Determine the [x, y] coordinate at the center of the cell enclosing the given text.  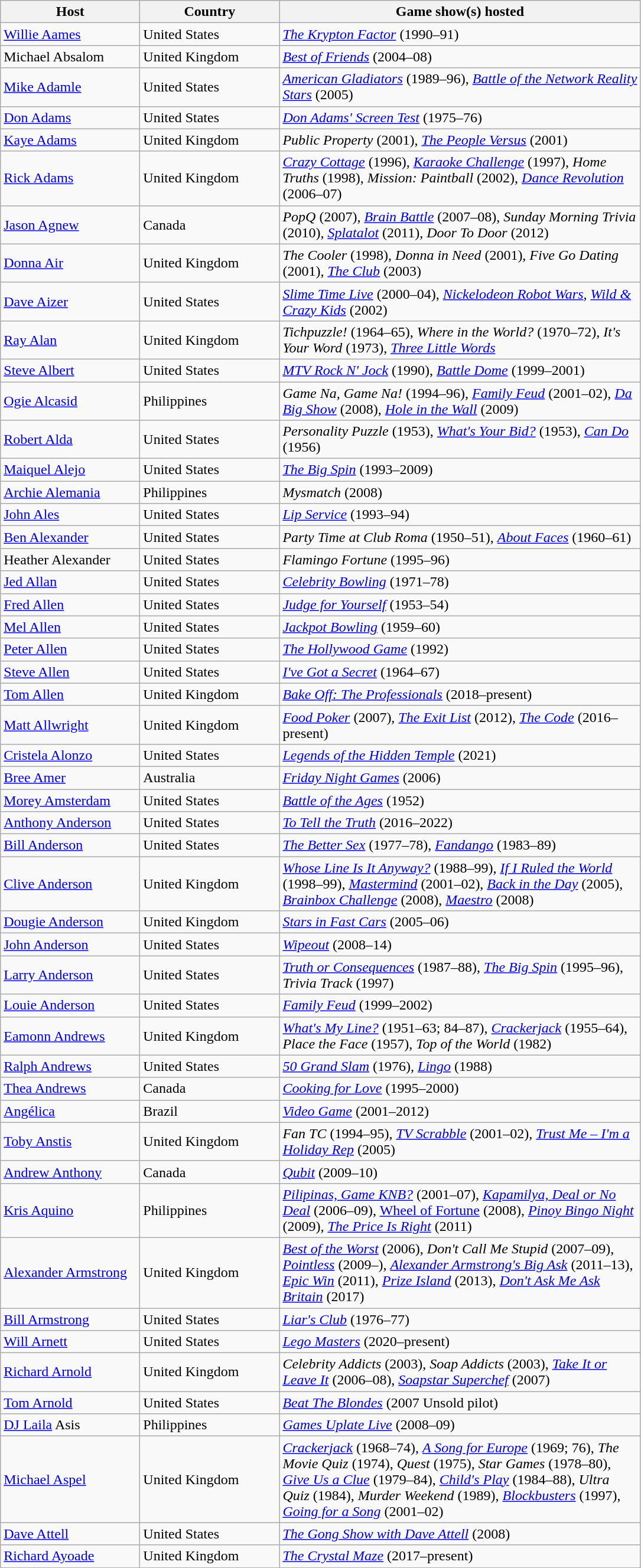
Larry Anderson [70, 975]
DJ Laila Asis [70, 1425]
Steve Albert [70, 370]
50 Grand Slam (1976), Lingo (1988) [460, 1066]
Morey Amsterdam [70, 800]
Bake Off: The Professionals (2018–present) [460, 694]
Celebrity Addicts (2003), Soap Addicts (2003), Take It or Leave It (2006–08), Soapstar Superchef (2007) [460, 1372]
Fan TC (1994–95), TV Scrabble (2001–02), Trust Me – I'm a Holiday Rep (2005) [460, 1142]
Richard Ayoade [70, 1556]
Brazil [210, 1111]
Ralph Andrews [70, 1066]
Ben Alexander [70, 537]
Fred Allen [70, 605]
Robert Alda [70, 439]
The Gong Show with Dave Attell (2008) [460, 1534]
Jason Agnew [70, 224]
The Krypton Factor (1990–91) [460, 34]
Maiquel Alejo [70, 470]
Tichpuzzle! (1964–65), Where in the World? (1970–72), It's Your Word (1973), Three Little Words [460, 340]
Will Arnett [70, 1342]
Best of Friends (2004–08) [460, 57]
Clive Anderson [70, 884]
Judge for Yourself (1953–54) [460, 605]
Cooking for Love (1995–2000) [460, 1089]
Ogie Alcasid [70, 400]
To Tell the Truth (2016–2022) [460, 823]
Bree Amer [70, 778]
Celebrity Bowling (1971–78) [460, 582]
Lip Service (1993–94) [460, 515]
Truth or Consequences (1987–88), The Big Spin (1995–96), Trivia Track (1997) [460, 975]
Matt Allwright [70, 725]
Friday Night Games (2006) [460, 778]
Tom Allen [70, 694]
PopQ (2007), Brain Battle (2007–08), Sunday Morning Trivia (2010), Splatalot (2011), Door To Door (2012) [460, 224]
Bill Anderson [70, 845]
Games Uplate Live (2008–09) [460, 1425]
Don Adams' Screen Test (1975–76) [460, 117]
Mike Adamle [70, 87]
Lego Masters (2020–present) [460, 1342]
The Hollywood Game (1992) [460, 649]
Kaye Adams [70, 140]
The Better Sex (1977–78), Fandango (1983–89) [460, 845]
Legends of the Hidden Temple (2021) [460, 755]
Anthony Anderson [70, 823]
Jackpot Bowling (1959–60) [460, 627]
The Cooler (1998), Donna in Need (2001), Five Go Dating (2001), The Club (2003) [460, 263]
Stars in Fast Cars (2005–06) [460, 922]
Eamonn Andrews [70, 1035]
The Crystal Maze (2017–present) [460, 1556]
Flamingo Fortune (1995–96) [460, 560]
MTV Rock N' Jock (1990), Battle Dome (1999–2001) [460, 370]
Country [210, 12]
Public Property (2001), The People Versus (2001) [460, 140]
Personality Puzzle (1953), What's Your Bid? (1953), Can Do (1956) [460, 439]
Game Na, Game Na! (1994–96), Family Feud (2001–02), Da Big Show (2008), Hole in the Wall (2009) [460, 400]
I've Got a Secret (1964–67) [460, 672]
Crazy Cottage (1996), Karaoke Challenge (1997), Home Truths (1998), Mission: Paintball (2002), Dance Revolution (2006–07) [460, 178]
Donna Air [70, 263]
Rick Adams [70, 178]
Video Game (2001–2012) [460, 1111]
Wipeout (2008–14) [460, 945]
Pilipinas, Game KNB? (2001–07), Kapamilya, Deal or No Deal (2006–09), Wheel of Fortune (2008), Pinoy Bingo Night (2009), The Price Is Right (2011) [460, 1210]
Beat The Blondes (2007 Unsold pilot) [460, 1403]
Michael Absalom [70, 57]
Australia [210, 778]
Steve Allen [70, 672]
Cristela Alonzo [70, 755]
Slime Time Live (2000–04), Nickelodeon Robot Wars, Wild & Crazy Kids (2002) [460, 301]
Game show(s) hosted [460, 12]
Alexander Armstrong [70, 1273]
Don Adams [70, 117]
Bill Armstrong [70, 1319]
Tom Arnold [70, 1403]
Mysmatch (2008) [460, 492]
The Big Spin (1993–2009) [460, 470]
Food Poker (2007), The Exit List (2012), The Code (2016–present) [460, 725]
Richard Arnold [70, 1372]
Andrew Anthony [70, 1172]
Peter Allen [70, 649]
Dave Attell [70, 1534]
Host [70, 12]
Dave Aizer [70, 301]
Angélica [70, 1111]
Louie Anderson [70, 1005]
Battle of the Ages (1952) [460, 800]
Mel Allen [70, 627]
Archie Alemania [70, 492]
Willie Aames [70, 34]
John Ales [70, 515]
John Anderson [70, 945]
Kris Aquino [70, 1210]
Dougie Anderson [70, 922]
Ray Alan [70, 340]
Family Feud (1999–2002) [460, 1005]
American Gladiators (1989–96), Battle of the Network Reality Stars (2005) [460, 87]
Qubit (2009–10) [460, 1172]
Heather Alexander [70, 560]
Toby Anstis [70, 1142]
Party Time at Club Roma (1950–51), About Faces (1960–61) [460, 537]
Thea Andrews [70, 1089]
What's My Line? (1951–63; 84–87), Crackerjack (1955–64), Place the Face (1957), Top of the World (1982) [460, 1035]
Michael Aspel [70, 1479]
Jed Allan [70, 582]
Liar's Club (1976–77) [460, 1319]
